From the cell containing the given text, extract its center point as (x, y) coordinate. 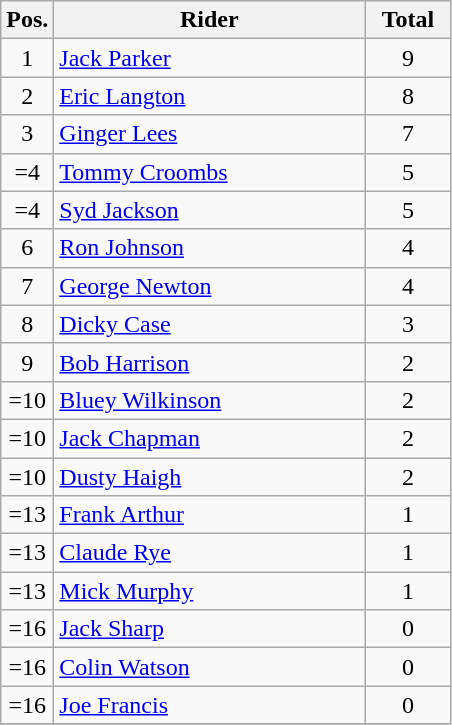
Ron Johnson (210, 248)
Joe Francis (210, 705)
Claude Rye (210, 553)
Rider (210, 20)
Total (408, 20)
Dicky Case (210, 324)
Ginger Lees (210, 134)
Bob Harrison (210, 362)
Bluey Wilkinson (210, 400)
Pos. (28, 20)
Mick Murphy (210, 591)
Colin Watson (210, 667)
Tommy Croombs (210, 172)
Eric Langton (210, 96)
Jack Chapman (210, 438)
Jack Sharp (210, 629)
Jack Parker (210, 58)
Dusty Haigh (210, 477)
6 (28, 248)
George Newton (210, 286)
Frank Arthur (210, 515)
Syd Jackson (210, 210)
